Identify which cell holds the provided text, then report its [x, y] central coordinate. 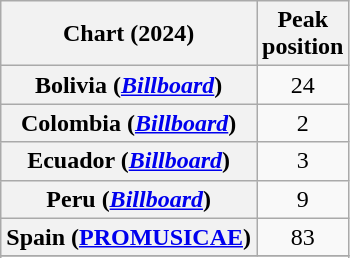
2 [303, 123]
Peakposition [303, 34]
9 [303, 199]
Spain (PROMUSICAE) [129, 237]
24 [303, 85]
83 [303, 237]
Colombia (Billboard) [129, 123]
Chart (2024) [129, 34]
Peru (Billboard) [129, 199]
Ecuador (Billboard) [129, 161]
Bolivia (Billboard) [129, 85]
3 [303, 161]
